Determine the [X, Y] coordinate at the center of the cell enclosing the given text.  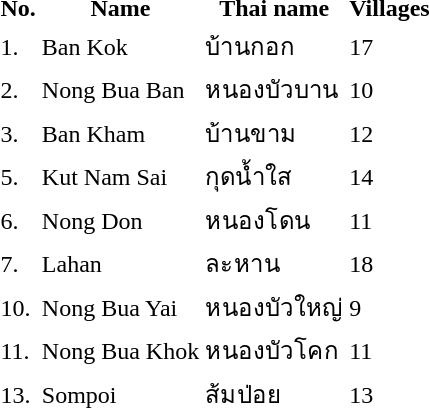
ละหาน [274, 264]
หนองบัวโคก [274, 350]
กุดน้ำใส [274, 176]
Nong Don [120, 220]
Nong Bua Yai [120, 307]
หนองบัวใหญ่ [274, 307]
บ้านขาม [274, 133]
Nong Bua Khok [120, 350]
Nong Bua Ban [120, 90]
หนองโดน [274, 220]
บ้านกอก [274, 46]
Ban Kok [120, 46]
Lahan [120, 264]
Ban Kham [120, 133]
หนองบัวบาน [274, 90]
Kut Nam Sai [120, 176]
